Pinpoint the cell where the given text exists, returning its (X, Y) midpoint coordinate. 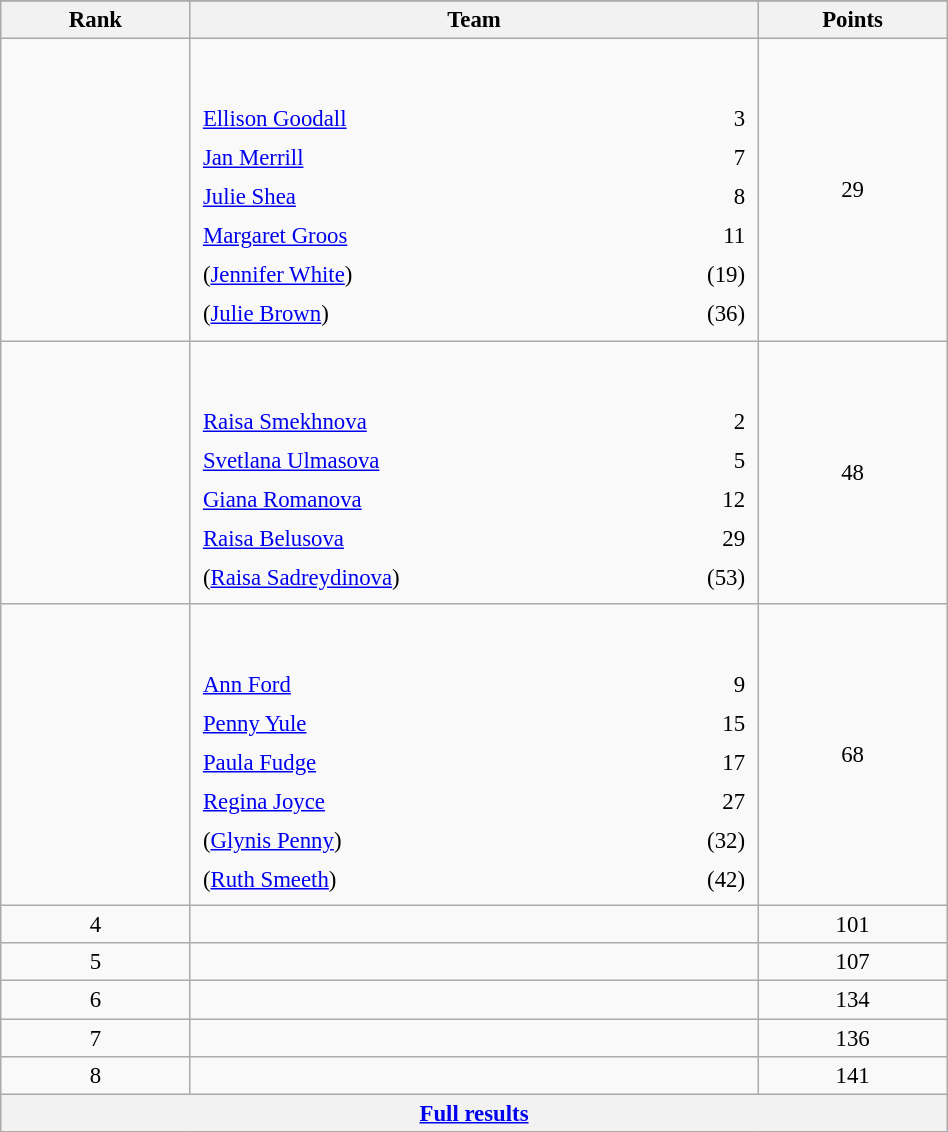
Jan Merrill (410, 158)
(42) (683, 880)
(36) (686, 314)
48 (852, 472)
Points (852, 20)
(Ruth Smeeth) (406, 880)
(Raisa Sadreydinova) (421, 577)
(32) (683, 840)
101 (852, 925)
12 (699, 499)
(Glynis Penny) (406, 840)
3 (686, 119)
Ellison Goodall (410, 119)
11 (686, 236)
Regina Joyce (406, 801)
Julie Shea (410, 197)
4 (96, 925)
(Jennifer White) (410, 275)
(Julie Brown) (410, 314)
Ann Ford 9 Penny Yule 15 Paula Fudge 17 Regina Joyce 27 (Glynis Penny) (32) (Ruth Smeeth) (42) (474, 755)
(53) (699, 577)
Raisa Smekhnova (421, 421)
Svetlana Ulmasova (421, 460)
15 (683, 723)
Raisa Smekhnova 2 Svetlana Ulmasova 5 Giana Romanova 12 Raisa Belusova 29 (Raisa Sadreydinova) (53) (474, 472)
Paula Fudge (406, 762)
Full results (474, 1113)
134 (852, 1000)
141 (852, 1075)
(19) (686, 275)
Rank (96, 20)
9 (683, 684)
Ann Ford (406, 684)
107 (852, 963)
Ellison Goodall 3 Jan Merrill 7 Julie Shea 8 Margaret Groos 11 (Jennifer White) (19) (Julie Brown) (36) (474, 190)
2 (699, 421)
17 (683, 762)
Raisa Belusova (421, 538)
Margaret Groos (410, 236)
Giana Romanova (421, 499)
68 (852, 755)
Team (474, 20)
6 (96, 1000)
27 (683, 801)
136 (852, 1038)
Penny Yule (406, 723)
